Identify which cell holds the provided text, then report its [X, Y] central coordinate. 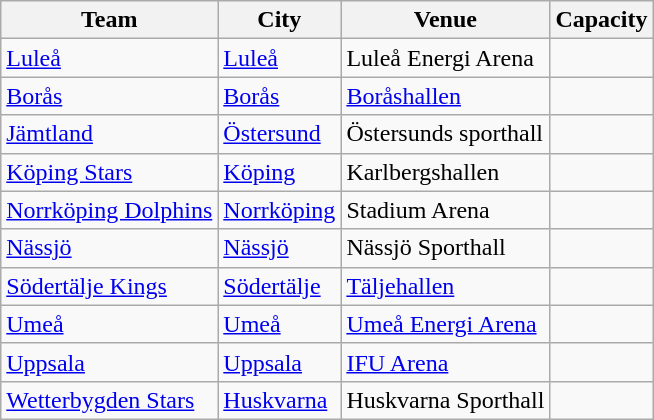
Köping [280, 172]
Södertälje [280, 286]
City [280, 20]
Karlbergshallen [446, 172]
Östersund [280, 134]
Huskvarna [280, 400]
Boråshallen [446, 96]
Venue [446, 20]
Team [110, 20]
Norrköping Dolphins [110, 210]
Jämtland [110, 134]
Wetterbygden Stars [110, 400]
Köping Stars [110, 172]
Östersunds sporthall [446, 134]
Täljehallen [446, 286]
IFU Arena [446, 362]
Stadium Arena [446, 210]
Capacity [602, 20]
Huskvarna Sporthall [446, 400]
Norrköping [280, 210]
Södertälje Kings [110, 286]
Nässjö Sporthall [446, 248]
Luleå Energi Arena [446, 58]
Umeå Energi Arena [446, 324]
